Output the (X, Y) coordinate of the center of the cell containing the given text.  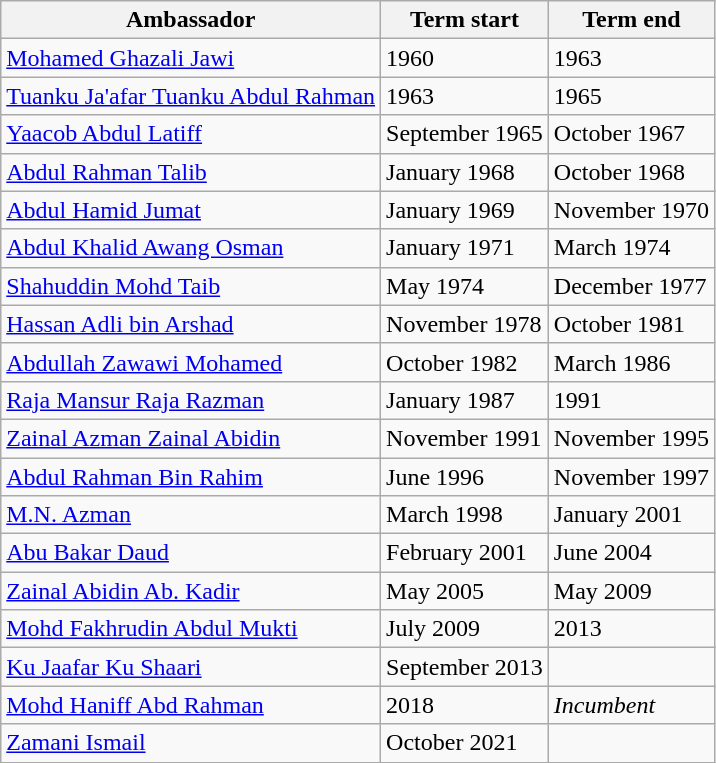
November 1991 (465, 438)
Shahuddin Mohd Taib (191, 286)
October 1967 (631, 134)
Term end (631, 20)
November 1997 (631, 477)
Zainal Abidin Ab. Kadir (191, 591)
Zamani Ismail (191, 743)
2018 (465, 705)
Yaacob Abdul Latiff (191, 134)
January 1987 (465, 400)
February 2001 (465, 553)
July 2009 (465, 629)
Abdullah Zawawi Mohamed (191, 362)
December 1977 (631, 286)
Abdul Khalid Awang Osman (191, 248)
October 2021 (465, 743)
Ambassador (191, 20)
January 1969 (465, 210)
January 1971 (465, 248)
June 2004 (631, 553)
Ku Jaafar Ku Shaari (191, 667)
October 1982 (465, 362)
Raja Mansur Raja Razman (191, 400)
March 1998 (465, 515)
November 1978 (465, 324)
May 1974 (465, 286)
May 2009 (631, 591)
October 1981 (631, 324)
Term start (465, 20)
Abdul Rahman Talib (191, 172)
2013 (631, 629)
Mohd Fakhrudin Abdul Mukti (191, 629)
Mohamed Ghazali Jawi (191, 58)
March 1986 (631, 362)
January 1968 (465, 172)
Hassan Adli bin Arshad (191, 324)
Incumbent (631, 705)
Abu Bakar Daud (191, 553)
November 1995 (631, 438)
May 2005 (465, 591)
Abdul Rahman Bin Rahim (191, 477)
Tuanku Ja'afar Tuanku Abdul Rahman (191, 96)
November 1970 (631, 210)
Zainal Azman Zainal Abidin (191, 438)
Abdul Hamid Jumat (191, 210)
June 1996 (465, 477)
1965 (631, 96)
January 2001 (631, 515)
Mohd Haniff Abd Rahman (191, 705)
September 1965 (465, 134)
1991 (631, 400)
1960 (465, 58)
October 1968 (631, 172)
March 1974 (631, 248)
September 2013 (465, 667)
M.N. Azman (191, 515)
